Identify which cell holds the provided text, then report its (X, Y) central coordinate. 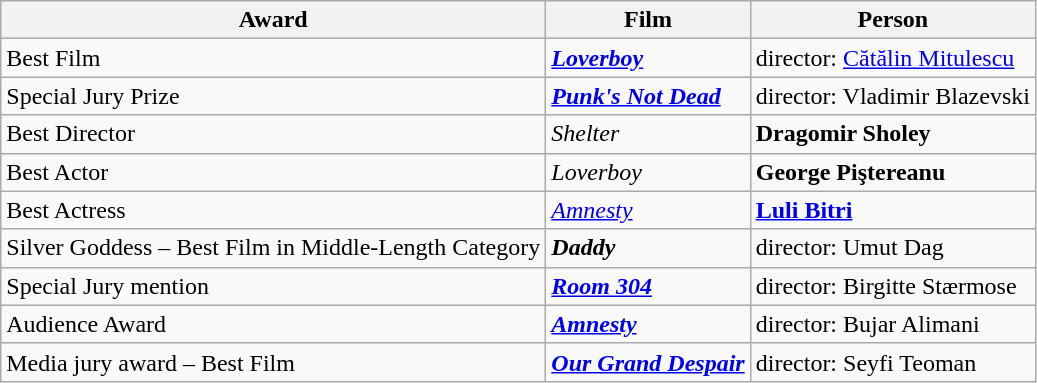
Daddy (648, 248)
Best Actress (274, 210)
Best Film (274, 58)
George Piştereanu (892, 172)
Silver Goddess – Best Film in Middle-Length Category (274, 248)
Our Grand Despair (648, 362)
director: Vladimir Blazevski (892, 96)
director: Seyfi Teoman (892, 362)
director: Bujar Alimani (892, 324)
Special Jury mention (274, 286)
director: Cătălin Mitulescu (892, 58)
Person (892, 20)
Best Actor (274, 172)
Luli Bitri (892, 210)
Shelter (648, 134)
Dragomir Sholey (892, 134)
Special Jury Prize (274, 96)
Room 304 (648, 286)
Film (648, 20)
Audience Award (274, 324)
Media jury award – Best Film (274, 362)
director: Umut Dag (892, 248)
director: Birgitte Stærmose (892, 286)
Best Director (274, 134)
Punk's Not Dead (648, 96)
Award (274, 20)
